Scan for the cell matching the given text and deliver its (x, y) coordinate at center. 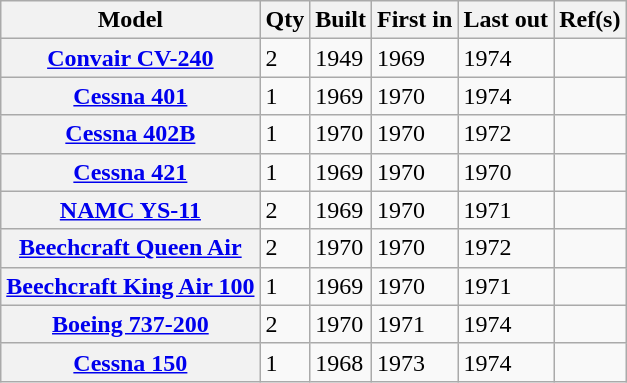
Qty (285, 20)
1968 (341, 362)
Model (130, 20)
First in (414, 20)
Cessna 421 (130, 172)
NAMC YS-11 (130, 210)
Boeing 737-200 (130, 324)
Cessna 150 (130, 362)
Beechcraft Queen Air (130, 248)
Convair CV-240 (130, 58)
Beechcraft King Air 100 (130, 286)
Cessna 402B (130, 134)
Built (341, 20)
1973 (414, 362)
Last out (506, 20)
Ref(s) (590, 20)
Cessna 401 (130, 96)
1949 (341, 58)
